Locate the cell with the specified text and output its [x, y] center coordinate. 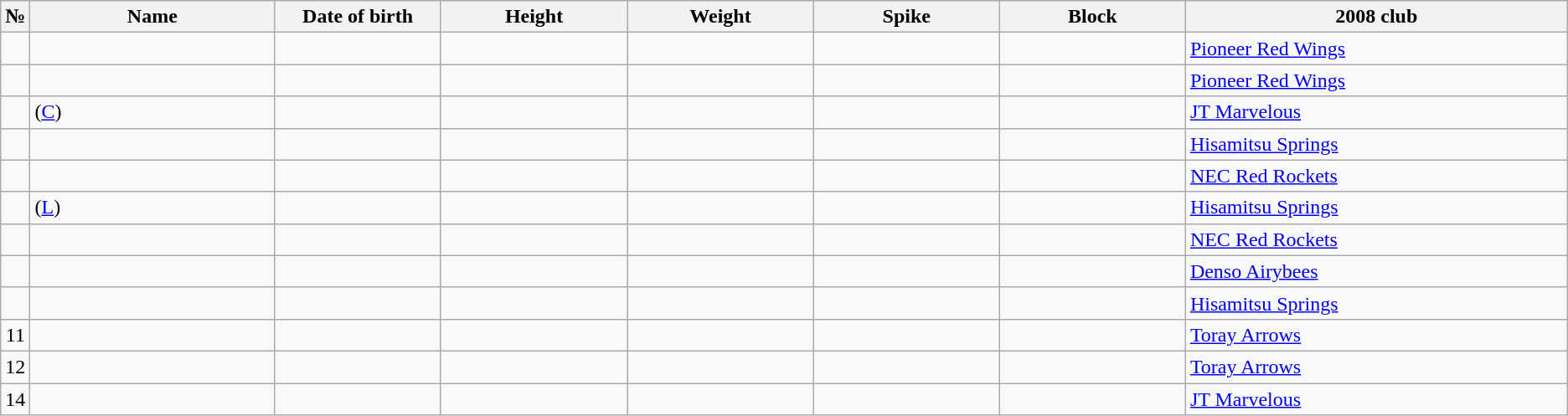
12 [15, 367]
Weight [720, 17]
Block [1092, 17]
2008 club [1376, 17]
Denso Airybees [1376, 271]
Date of birth [358, 17]
(C) [152, 112]
Spike [906, 17]
№ [15, 17]
Name [152, 17]
14 [15, 399]
(L) [152, 208]
Height [534, 17]
11 [15, 335]
